Extract the [x, y] coordinate from the center of the cell holding the provided text.  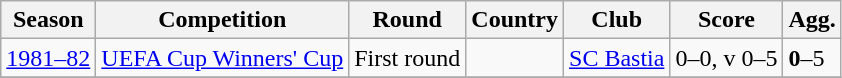
First round [408, 58]
Season [48, 20]
Agg. [812, 20]
Club [617, 20]
UEFA Cup Winners' Cup [222, 58]
Score [726, 20]
Competition [222, 20]
Round [408, 20]
SC Bastia [617, 58]
0–5 [812, 58]
0–0, v 0–5 [726, 58]
Country [515, 20]
1981–82 [48, 58]
